From the cell containing the given text, extract its center point as [x, y] coordinate. 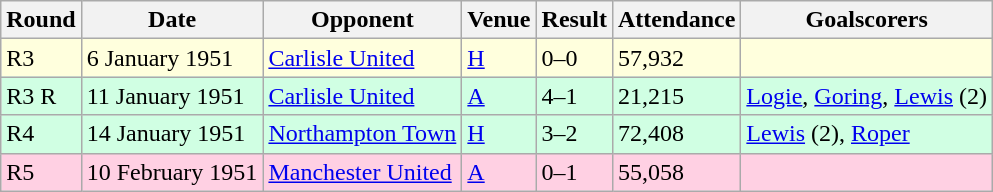
10 February 1951 [172, 172]
6 January 1951 [172, 58]
4–1 [574, 96]
Logie, Goring, Lewis (2) [867, 96]
Date [172, 20]
Lewis (2), Roper [867, 134]
57,932 [676, 58]
0–1 [574, 172]
Attendance [676, 20]
72,408 [676, 134]
R3 [41, 58]
21,215 [676, 96]
R5 [41, 172]
Round [41, 20]
Result [574, 20]
Goalscorers [867, 20]
55,058 [676, 172]
3–2 [574, 134]
Manchester United [362, 172]
Northampton Town [362, 134]
0–0 [574, 58]
Venue [499, 20]
11 January 1951 [172, 96]
Opponent [362, 20]
R3 R [41, 96]
R4 [41, 134]
14 January 1951 [172, 134]
